Capture the cell that displays the provided text and extract its (x, y) central coordinate. 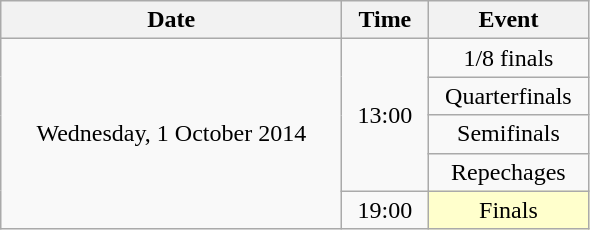
Event (508, 20)
Date (172, 20)
Repechages (508, 172)
Time (385, 20)
Finals (508, 210)
13:00 (385, 115)
1/8 finals (508, 58)
19:00 (385, 210)
Semifinals (508, 134)
Quarterfinals (508, 96)
Wednesday, 1 October 2014 (172, 134)
